Identify which cell holds the provided text, then report its (x, y) central coordinate. 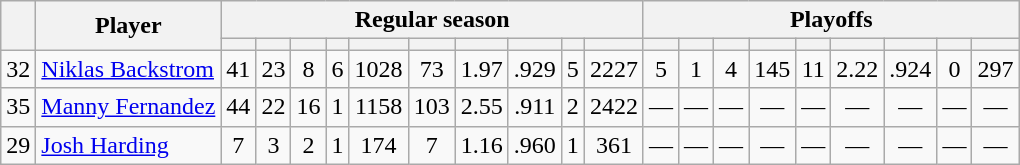
11 (814, 69)
1158 (378, 107)
22 (274, 107)
29 (18, 145)
145 (772, 69)
297 (996, 69)
Josh Harding (128, 145)
103 (432, 107)
174 (378, 145)
361 (614, 145)
41 (238, 69)
Manny Fernandez (128, 107)
1.16 (482, 145)
2227 (614, 69)
Niklas Backstrom (128, 69)
4 (732, 69)
8 (308, 69)
0 (954, 69)
2.55 (482, 107)
.924 (910, 69)
35 (18, 107)
Playoffs (831, 20)
16 (308, 107)
3 (274, 145)
2.22 (858, 69)
1.97 (482, 69)
44 (238, 107)
Player (128, 26)
6 (338, 69)
73 (432, 69)
.911 (534, 107)
2422 (614, 107)
32 (18, 69)
Regular season (432, 20)
.929 (534, 69)
1028 (378, 69)
.960 (534, 145)
23 (274, 69)
